Capture the cell that displays the provided text and extract its (X, Y) central coordinate. 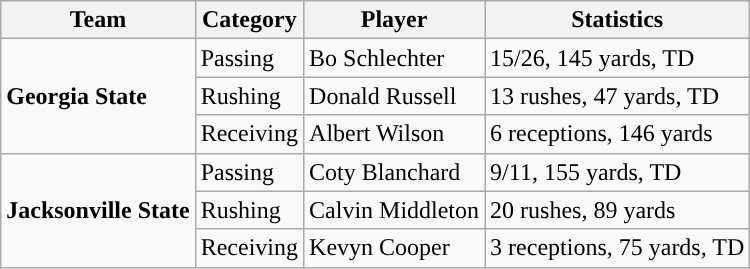
Albert Wilson (394, 134)
Bo Schlechter (394, 58)
Jacksonville State (98, 210)
Coty Blanchard (394, 172)
Kevyn Cooper (394, 248)
Category (249, 20)
Calvin Middleton (394, 210)
Georgia State (98, 96)
15/26, 145 yards, TD (618, 58)
Player (394, 20)
3 receptions, 75 yards, TD (618, 248)
13 rushes, 47 yards, TD (618, 96)
Statistics (618, 20)
9/11, 155 yards, TD (618, 172)
6 receptions, 146 yards (618, 134)
Team (98, 20)
20 rushes, 89 yards (618, 210)
Donald Russell (394, 96)
